From the cell containing the given text, extract its center point as [X, Y] coordinate. 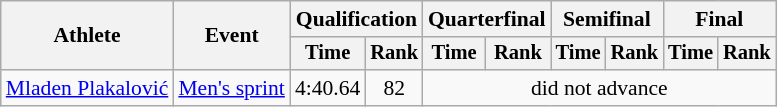
Final [719, 19]
Athlete [88, 36]
did not advance [600, 88]
Quarterfinal [487, 19]
Men's sprint [232, 88]
82 [394, 88]
Mladen Plakalović [88, 88]
Event [232, 36]
Semifinal [607, 19]
Qualification [356, 19]
4:40.64 [328, 88]
